Capture the cell that displays the provided text and extract its (x, y) central coordinate. 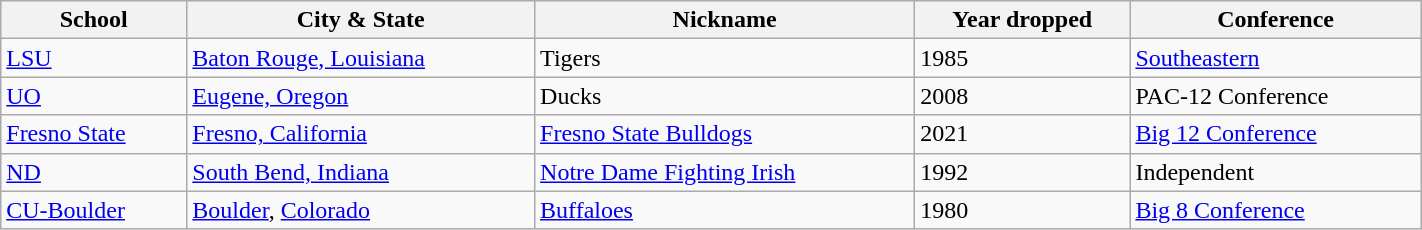
Year dropped (1022, 20)
Fresno, California (361, 134)
South Bend, Indiana (361, 172)
2008 (1022, 96)
CU-Boulder (94, 210)
Fresno State (94, 134)
Nickname (725, 20)
Big 12 Conference (1276, 134)
1992 (1022, 172)
Baton Rouge, Louisiana (361, 58)
ND (94, 172)
Notre Dame Fighting Irish (725, 172)
Boulder, Colorado (361, 210)
Independent (1276, 172)
1980 (1022, 210)
Conference (1276, 20)
LSU (94, 58)
UO (94, 96)
School (94, 20)
Ducks (725, 96)
City & State (361, 20)
Buffaloes (725, 210)
Southeastern (1276, 58)
2021 (1022, 134)
Tigers (725, 58)
Eugene, Oregon (361, 96)
Big 8 Conference (1276, 210)
PAC-12 Conference (1276, 96)
1985 (1022, 58)
Fresno State Bulldogs (725, 134)
